Locate the cell with the specified text and output its [X, Y] center coordinate. 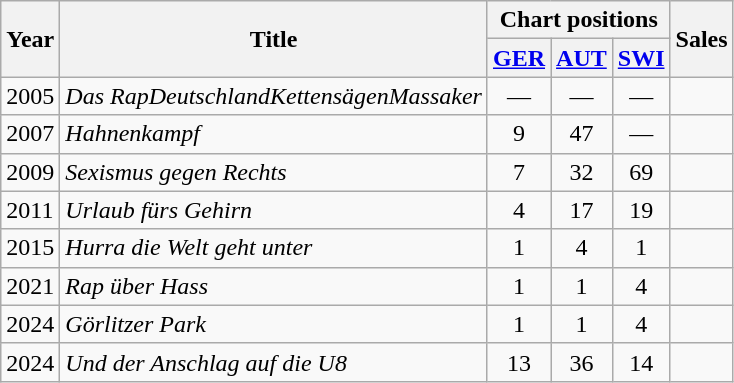
7 [518, 172]
2007 [30, 134]
SWI [641, 58]
Und der Anschlag auf die U8 [274, 362]
2011 [30, 210]
2021 [30, 286]
13 [518, 362]
Sexismus gegen Rechts [274, 172]
Urlaub fürs Gehirn [274, 210]
32 [582, 172]
Rap über Hass [274, 286]
36 [582, 362]
Hahnenkampf [274, 134]
Görlitzer Park [274, 324]
AUT [582, 58]
9 [518, 134]
Chart positions [578, 20]
Hurra die Welt geht unter [274, 248]
Das RapDeutschlandKettensägenMassaker [274, 96]
Sales [702, 39]
17 [582, 210]
19 [641, 210]
Title [274, 39]
47 [582, 134]
GER [518, 58]
Year [30, 39]
14 [641, 362]
2005 [30, 96]
69 [641, 172]
2015 [30, 248]
2009 [30, 172]
